Search for the cell housing the specified text and yield its (x, y) center coordinate. 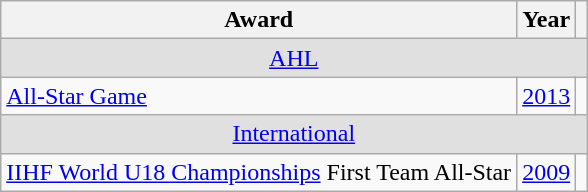
2009 (546, 172)
Award (259, 20)
Year (546, 20)
2013 (546, 96)
International (294, 134)
All-Star Game (259, 96)
IIHF World U18 Championships First Team All-Star (259, 172)
AHL (294, 58)
